Locate the cell with the specified text and output its (x, y) center coordinate. 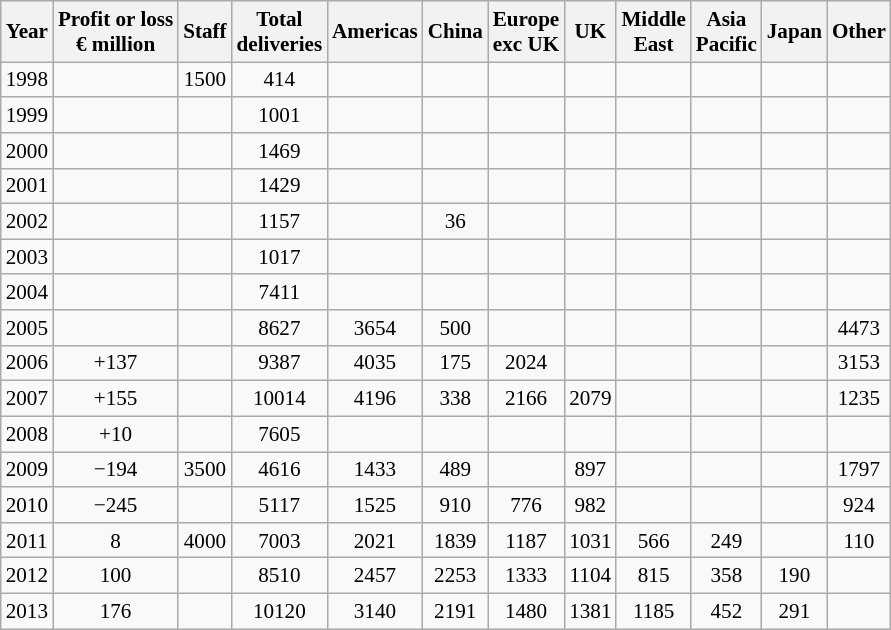
1333 (526, 576)
7605 (280, 434)
489 (456, 470)
8510 (280, 576)
1001 (280, 114)
1381 (590, 610)
358 (726, 576)
2002 (27, 222)
1998 (27, 80)
China (456, 32)
4000 (204, 540)
1797 (859, 470)
910 (456, 504)
338 (456, 398)
2013 (27, 610)
2079 (590, 398)
566 (653, 540)
2024 (526, 362)
1500 (204, 80)
2457 (375, 576)
1839 (456, 540)
2004 (27, 292)
2011 (27, 540)
3654 (375, 328)
1031 (590, 540)
Staff (204, 32)
36 (456, 222)
1235 (859, 398)
1017 (280, 256)
−245 (116, 504)
4196 (375, 398)
2166 (526, 398)
2191 (456, 610)
2012 (27, 576)
1469 (280, 150)
10120 (280, 610)
−194 (116, 470)
452 (726, 610)
8627 (280, 328)
UK (590, 32)
176 (116, 610)
2001 (27, 186)
Year (27, 32)
AsiaPacific (726, 32)
3140 (375, 610)
414 (280, 80)
1999 (27, 114)
776 (526, 504)
110 (859, 540)
2010 (27, 504)
2253 (456, 576)
+155 (116, 398)
10014 (280, 398)
982 (590, 504)
+137 (116, 362)
Totaldeliveries (280, 32)
1187 (526, 540)
1480 (526, 610)
190 (794, 576)
1433 (375, 470)
+10 (116, 434)
2005 (27, 328)
2007 (27, 398)
8 (116, 540)
2003 (27, 256)
2006 (27, 362)
291 (794, 610)
Europeexc UK (526, 32)
Other (859, 32)
3153 (859, 362)
815 (653, 576)
1157 (280, 222)
1429 (280, 186)
4035 (375, 362)
924 (859, 504)
175 (456, 362)
2000 (27, 150)
Profit or loss€ million (116, 32)
100 (116, 576)
Japan (794, 32)
5117 (280, 504)
500 (456, 328)
1104 (590, 576)
7411 (280, 292)
249 (726, 540)
1185 (653, 610)
4473 (859, 328)
4616 (280, 470)
897 (590, 470)
3500 (204, 470)
1525 (375, 504)
2009 (27, 470)
2008 (27, 434)
2021 (375, 540)
7003 (280, 540)
MiddleEast (653, 32)
9387 (280, 362)
Americas (375, 32)
